Locate the cell with the specified text and output its (X, Y) center coordinate. 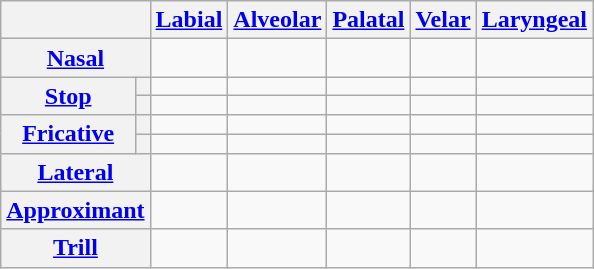
Labial (189, 20)
Stop (68, 96)
Palatal (368, 20)
Velar (443, 20)
Trill (76, 248)
Fricative (68, 134)
Approximant (76, 210)
Nasal (76, 58)
Lateral (76, 172)
Laryngeal (534, 20)
Alveolar (278, 20)
